Extract the (x, y) coordinate from the center of the cell holding the provided text.  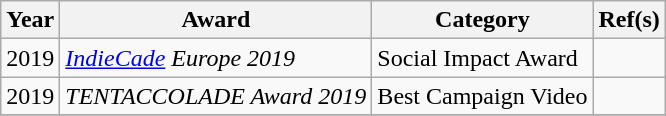
Ref(s) (629, 20)
Award (216, 20)
Category (482, 20)
TENTACCOLADE Award 2019 (216, 96)
Social Impact Award (482, 58)
Best Campaign Video (482, 96)
Year (30, 20)
IndieCade Europe 2019 (216, 58)
